Determine the (X, Y) coordinate at the center of the cell enclosing the given text.  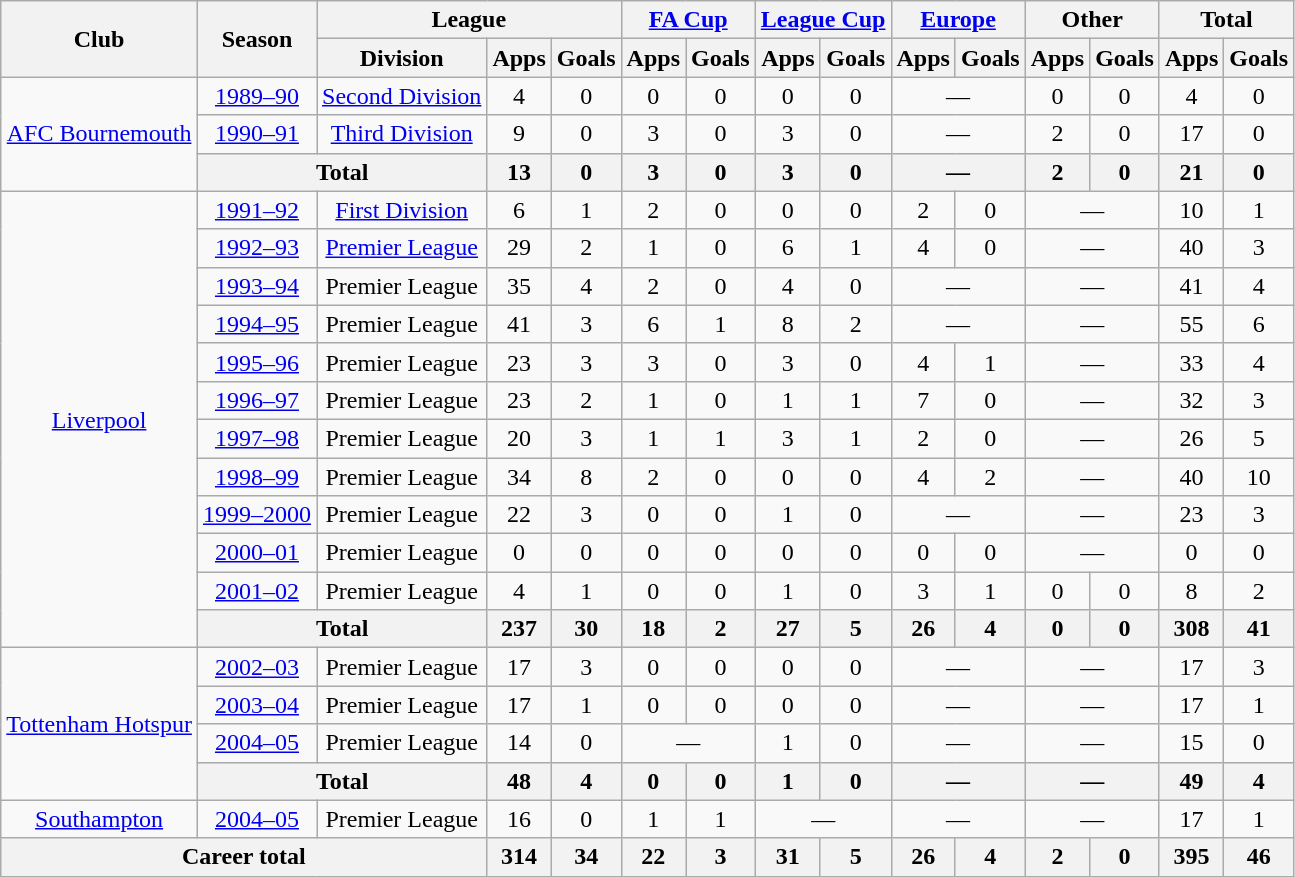
Third Division (401, 134)
1996–97 (256, 400)
30 (586, 629)
Second Division (401, 96)
33 (1191, 362)
314 (519, 857)
Other (1092, 20)
1999–2000 (256, 515)
18 (653, 629)
2000–01 (256, 553)
1994–95 (256, 324)
20 (519, 438)
49 (1191, 781)
Liverpool (100, 420)
48 (519, 781)
7 (923, 400)
Division (401, 58)
1998–99 (256, 477)
1991–92 (256, 210)
Southampton (100, 819)
1993–94 (256, 286)
2003–04 (256, 705)
League (468, 20)
1990–91 (256, 134)
FA Cup (688, 20)
Career total (244, 857)
237 (519, 629)
Season (256, 39)
AFC Bournemouth (100, 134)
46 (1259, 857)
27 (788, 629)
31 (788, 857)
32 (1191, 400)
21 (1191, 172)
308 (1191, 629)
Club (100, 39)
35 (519, 286)
13 (519, 172)
395 (1191, 857)
2001–02 (256, 591)
First Division (401, 210)
55 (1191, 324)
16 (519, 819)
Europe (958, 20)
9 (519, 134)
Tottenham Hotspur (100, 724)
29 (519, 248)
1997–98 (256, 438)
15 (1191, 743)
1989–90 (256, 96)
1992–93 (256, 248)
League Cup (823, 20)
14 (519, 743)
1995–96 (256, 362)
2002–03 (256, 667)
